Return [X, Y] of the center of cell containing provided text 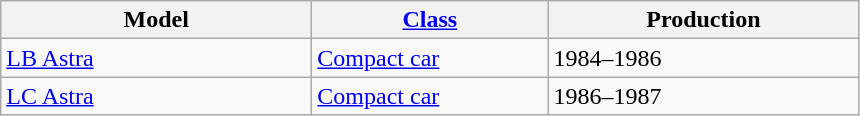
Class [430, 20]
LB Astra [156, 58]
1986–1987 [704, 96]
LC Astra [156, 96]
Model [156, 20]
1984–1986 [704, 58]
Production [704, 20]
